Detect which cell encompasses the target text, then output its (X, Y) center coordinate. 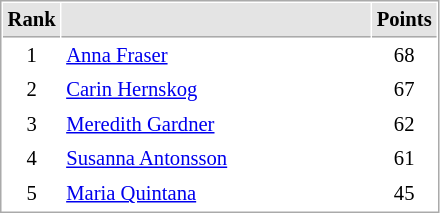
61 (404, 158)
Anna Fraser (216, 56)
5 (32, 194)
1 (32, 56)
Carin Hernskog (216, 90)
3 (32, 124)
Susanna Antonsson (216, 158)
Meredith Gardner (216, 124)
Maria Quintana (216, 194)
67 (404, 90)
4 (32, 158)
2 (32, 90)
Points (404, 20)
Rank (32, 20)
68 (404, 56)
62 (404, 124)
45 (404, 194)
